Return (X, Y) of the center of cell containing provided text 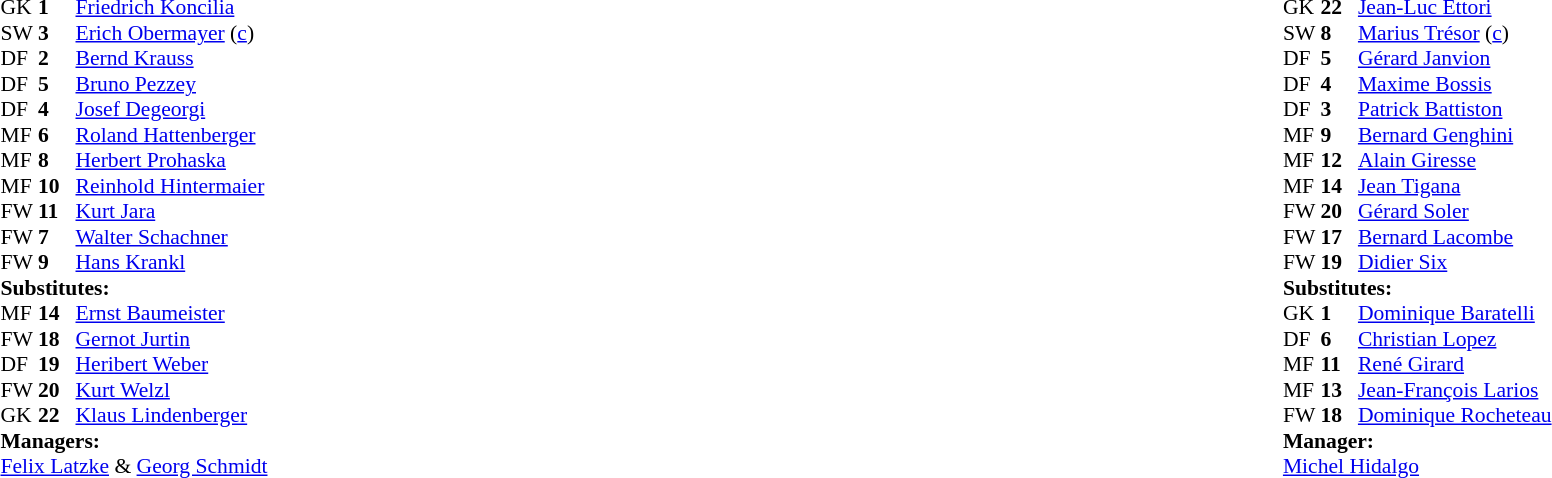
Kurt Welzl (172, 390)
12 (1339, 161)
Marius Trésor (c) (1455, 33)
Bernard Genghini (1455, 135)
Walter Schachner (172, 237)
Josef Degeorgi (172, 109)
Roland Hattenberger (172, 135)
Dominique Rocheteau (1455, 415)
Heribert Weber (172, 365)
10 (57, 186)
Herbert Prohaska (172, 161)
13 (1339, 390)
Jean Tigana (1455, 186)
Jean-François Larios (1455, 390)
Gernot Jurtin (172, 339)
Hans Krankl (172, 263)
Bernd Krauss (172, 59)
Manager: (1418, 441)
Gérard Soler (1455, 211)
Ernst Baumeister (172, 313)
Didier Six (1455, 263)
7 (57, 237)
Christian Lopez (1455, 339)
Gérard Janvion (1455, 59)
René Girard (1455, 365)
Maxime Bossis (1455, 84)
22 (57, 415)
Bruno Pezzey (172, 84)
Erich Obermayer (c) (172, 33)
Dominique Baratelli (1455, 313)
Patrick Battiston (1455, 109)
1 (1339, 313)
Bernard Lacombe (1455, 237)
Kurt Jara (172, 211)
Klaus Lindenberger (172, 415)
Alain Giresse (1455, 161)
Managers: (134, 441)
Reinhold Hintermaier (172, 186)
2 (57, 59)
17 (1339, 237)
